Return the [X, Y] coordinate for the center point of the cell that contains the specified text.  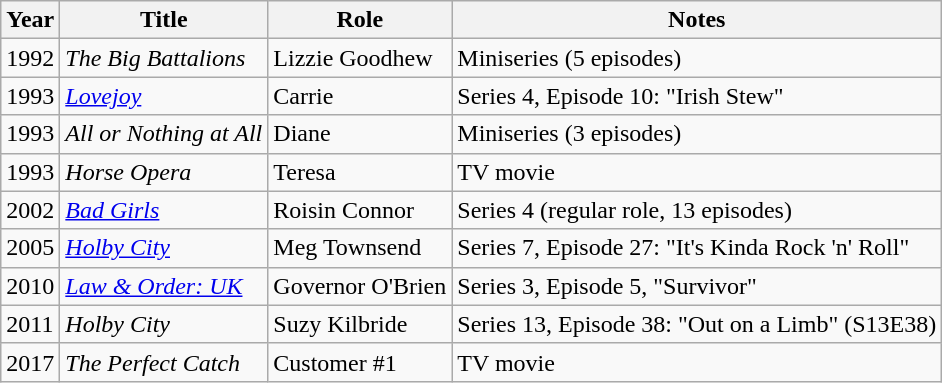
2005 [30, 248]
Law & Order: UK [164, 286]
2017 [30, 362]
Lovejoy [164, 96]
Miniseries (5 episodes) [697, 58]
Meg Townsend [360, 248]
Customer #1 [360, 362]
The Big Battalions [164, 58]
2002 [30, 210]
Title [164, 20]
2011 [30, 324]
Year [30, 20]
Teresa [360, 172]
Series 4 (regular role, 13 episodes) [697, 210]
Series 13, Episode 38: "Out on a Limb" (S13E38) [697, 324]
2010 [30, 286]
Diane [360, 134]
Notes [697, 20]
All or Nothing at All [164, 134]
Series 3, Episode 5, "Survivor" [697, 286]
Lizzie Goodhew [360, 58]
Roisin Connor [360, 210]
Series 4, Episode 10: "Irish Stew" [697, 96]
Bad Girls [164, 210]
Governor O'Brien [360, 286]
Role [360, 20]
Miniseries (3 episodes) [697, 134]
1992 [30, 58]
The Perfect Catch [164, 362]
Carrie [360, 96]
Horse Opera [164, 172]
Suzy Kilbride [360, 324]
Series 7, Episode 27: "It's Kinda Rock 'n' Roll" [697, 248]
